Provide the [X, Y] coordinate of the cell's center where the given text is located.  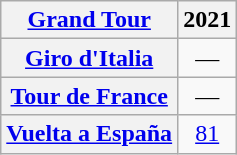
Tour de France [90, 96]
Giro d'Italia [90, 58]
Grand Tour [90, 20]
81 [208, 134]
2021 [208, 20]
Vuelta a España [90, 134]
